Locate the cell with the specified text and output its (X, Y) center coordinate. 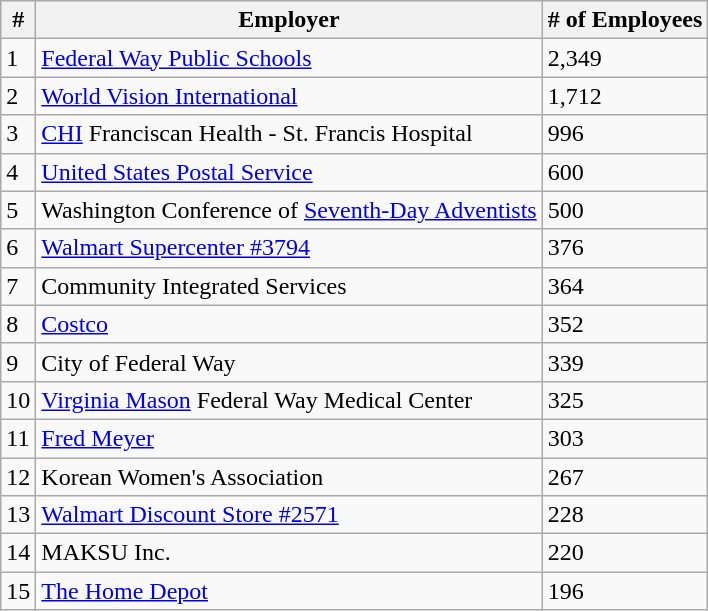
352 (625, 324)
MAKSU Inc. (289, 553)
11 (18, 438)
Virginia Mason Federal Way Medical Center (289, 400)
1 (18, 58)
996 (625, 134)
CHI Franciscan Health - St. Francis Hospital (289, 134)
Community Integrated Services (289, 286)
Costco (289, 324)
World Vision International (289, 96)
# (18, 20)
City of Federal Way (289, 362)
8 (18, 324)
6 (18, 248)
196 (625, 591)
12 (18, 477)
The Home Depot (289, 591)
Employer (289, 20)
2,349 (625, 58)
Federal Way Public Schools (289, 58)
Walmart Discount Store #2571 (289, 515)
15 (18, 591)
303 (625, 438)
14 (18, 553)
Korean Women's Association (289, 477)
9 (18, 362)
220 (625, 553)
325 (625, 400)
# of Employees (625, 20)
10 (18, 400)
2 (18, 96)
1,712 (625, 96)
Walmart Supercenter #3794 (289, 248)
Washington Conference of Seventh-Day Adventists (289, 210)
364 (625, 286)
600 (625, 172)
13 (18, 515)
376 (625, 248)
228 (625, 515)
339 (625, 362)
500 (625, 210)
3 (18, 134)
267 (625, 477)
United States Postal Service (289, 172)
4 (18, 172)
5 (18, 210)
7 (18, 286)
Fred Meyer (289, 438)
